Identify which cell holds the provided text, then report its (X, Y) central coordinate. 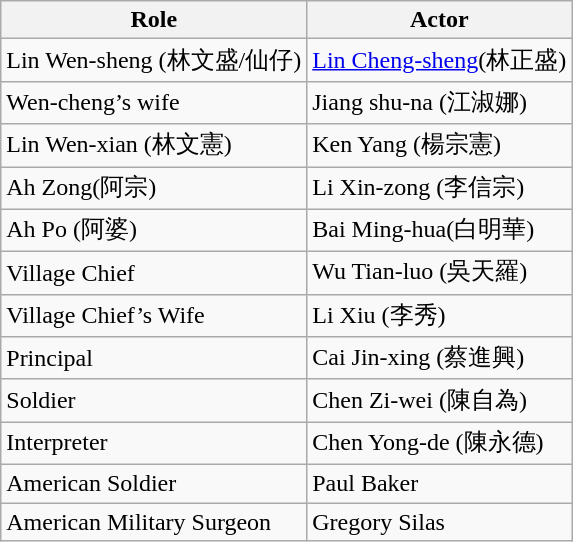
American Military Surgeon (154, 521)
Soldier (154, 400)
Wen-cheng’s wife (154, 102)
Lin Cheng-sheng(林正盛) (440, 60)
Lin Wen-sheng (林文盛/仙仔) (154, 60)
Gregory Silas (440, 521)
Principal (154, 358)
American Soldier (154, 483)
Lin Wen-xian (林文憲) (154, 146)
Chen Yong-de (陳永德) (440, 444)
Actor (440, 20)
Village Chief (154, 274)
Ken Yang (楊宗憲) (440, 146)
Li Xin-zong (李信宗) (440, 188)
Bai Ming-hua(白明華) (440, 230)
Wu Tian-luo (吳天羅) (440, 274)
Jiang shu-na (江淑娜) (440, 102)
Ah Po (阿婆) (154, 230)
Interpreter (154, 444)
Chen Zi-wei (陳自為) (440, 400)
Village Chief’s Wife (154, 316)
Li Xiu (李秀) (440, 316)
Role (154, 20)
Paul Baker (440, 483)
Ah Zong(阿宗) (154, 188)
Cai Jin-xing (蔡進興) (440, 358)
